For the text-containing cell, return its midpoint in [x, y] coordinate format. 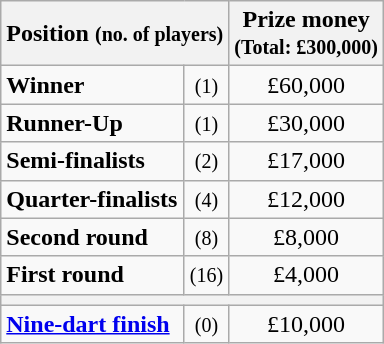
(8) [206, 237]
Runner-Up [92, 123]
£8,000 [306, 237]
£12,000 [306, 199]
£60,000 [306, 85]
£30,000 [306, 123]
Second round [92, 237]
Quarter-finalists [92, 199]
Position (no. of players) [115, 34]
£10,000 [306, 324]
£17,000 [306, 161]
Prize money(Total: £300,000) [306, 34]
£4,000 [306, 275]
Semi-finalists [92, 161]
(2) [206, 161]
(4) [206, 199]
(0) [206, 324]
First round [92, 275]
Nine-dart finish [92, 324]
Winner [92, 85]
(16) [206, 275]
